Provide the (x, y) coordinate of the cell's center where the given text is located.  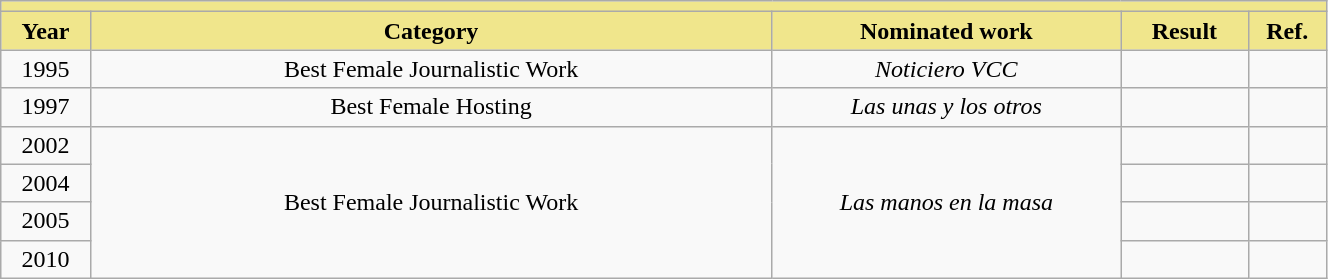
Noticiero VCC (946, 69)
2005 (46, 221)
Las unas y los otros (946, 107)
Best Female Hosting (431, 107)
2002 (46, 145)
1997 (46, 107)
2010 (46, 259)
Ref. (1287, 31)
Year (46, 31)
Result (1184, 31)
Las manos en la masa (946, 202)
Nominated work (946, 31)
Category (431, 31)
2004 (46, 183)
1995 (46, 69)
